Detect which cell encompasses the target text, then output its [x, y] center coordinate. 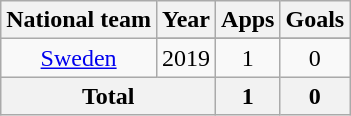
Total [108, 96]
2019 [186, 58]
National team [79, 20]
Apps [248, 20]
Goals [315, 20]
Year [186, 20]
Sweden [79, 58]
